Extract the [x, y] coordinate from the center of the cell holding the provided text.  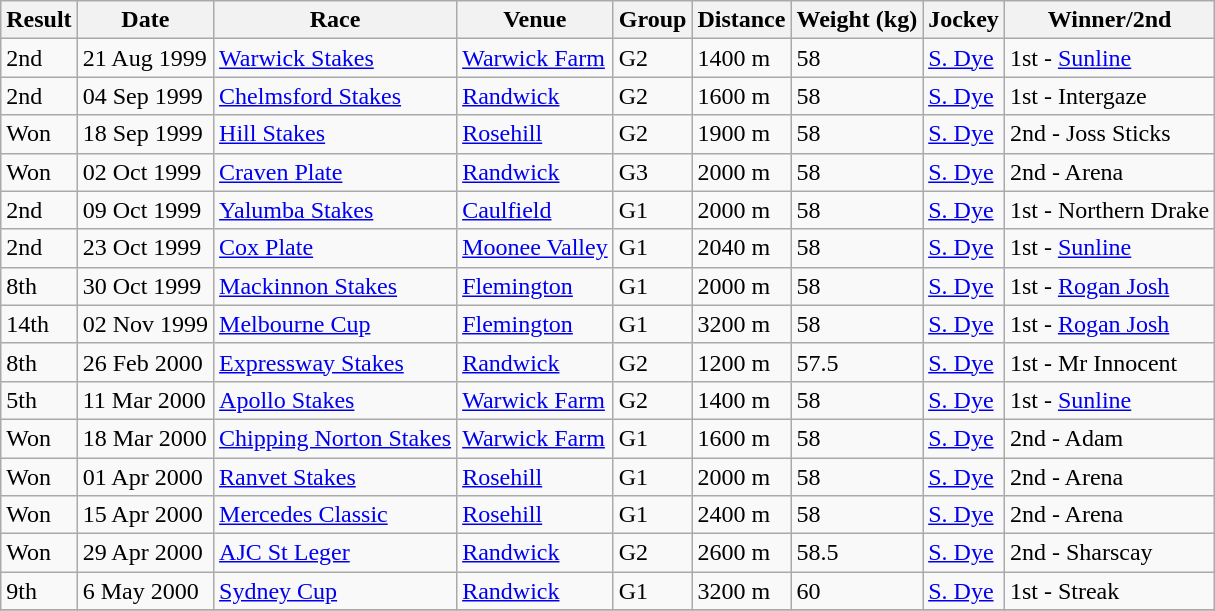
Chelmsford Stakes [336, 96]
1st - Mr Innocent [1109, 362]
1st - Streak [1109, 591]
58.5 [857, 553]
18 Sep 1999 [145, 134]
Venue [536, 20]
Craven Plate [336, 172]
1200 m [742, 362]
Ranvet Stakes [336, 477]
Mercedes Classic [336, 515]
Moonee Valley [536, 248]
Weight (kg) [857, 20]
Mackinnon Stakes [336, 286]
15 Apr 2000 [145, 515]
Apollo Stakes [336, 400]
Hill Stakes [336, 134]
Expressway Stakes [336, 362]
1st - Intergaze [1109, 96]
Cox Plate [336, 248]
Yalumba Stakes [336, 210]
26 Feb 2000 [145, 362]
14th [39, 324]
09 Oct 1999 [145, 210]
Warwick Stakes [336, 58]
2040 m [742, 248]
23 Oct 1999 [145, 248]
30 Oct 1999 [145, 286]
Race [336, 20]
11 Mar 2000 [145, 400]
AJC St Leger [336, 553]
Distance [742, 20]
5th [39, 400]
Melbourne Cup [336, 324]
29 Apr 2000 [145, 553]
Date [145, 20]
2nd - Sharscay [1109, 553]
6 May 2000 [145, 591]
Caulfield [536, 210]
Winner/2nd [1109, 20]
02 Oct 1999 [145, 172]
2600 m [742, 553]
Jockey [964, 20]
Sydney Cup [336, 591]
1900 m [742, 134]
2400 m [742, 515]
2nd - Joss Sticks [1109, 134]
1st - Northern Drake [1109, 210]
01 Apr 2000 [145, 477]
02 Nov 1999 [145, 324]
21 Aug 1999 [145, 58]
Group [652, 20]
60 [857, 591]
57.5 [857, 362]
Result [39, 20]
9th [39, 591]
2nd - Adam [1109, 438]
G3 [652, 172]
Chipping Norton Stakes [336, 438]
04 Sep 1999 [145, 96]
18 Mar 2000 [145, 438]
